Scan for the cell matching the given text and deliver its [X, Y] coordinate at center. 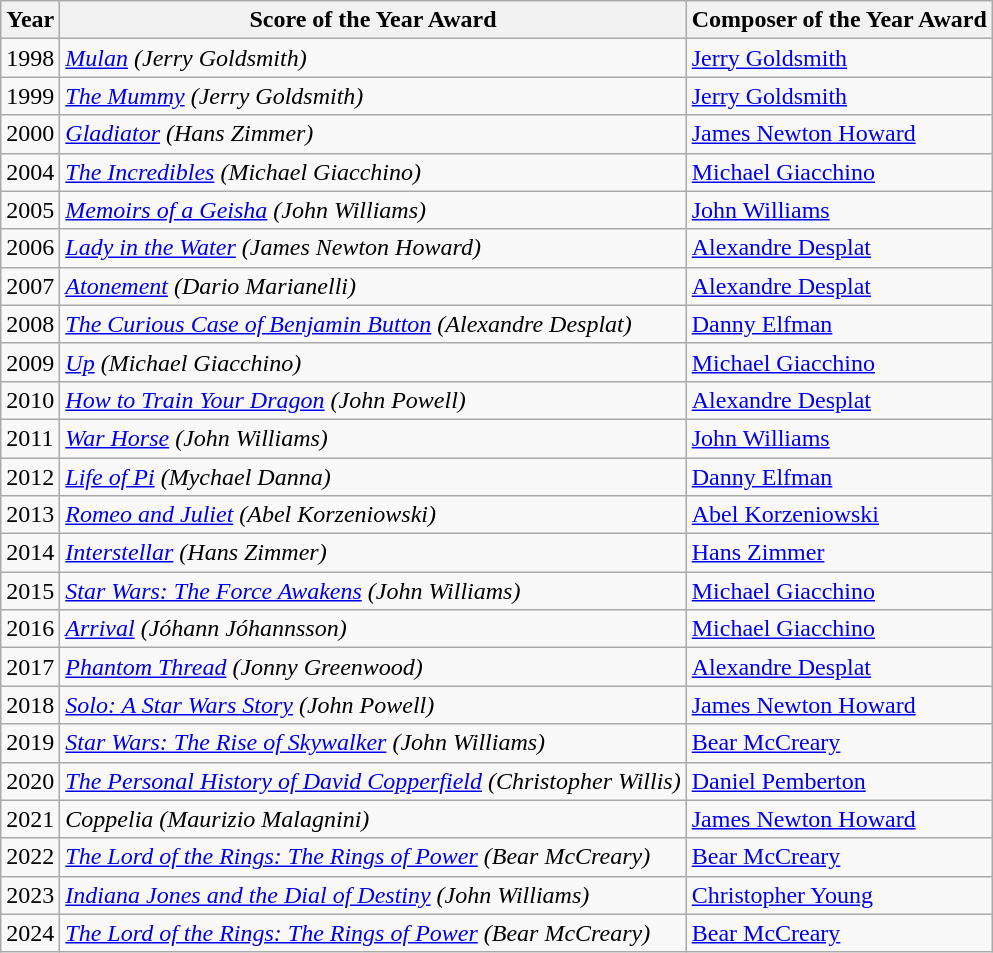
Atonement (Dario Marianelli) [373, 286]
The Mummy (Jerry Goldsmith) [373, 96]
Indiana Jones and the Dial of Destiny (John Williams) [373, 895]
Arrival (Jóhann Jóhannsson) [373, 629]
Coppelia (Maurizio Malagnini) [373, 819]
1998 [30, 58]
Romeo and Juliet (Abel Korzeniowski) [373, 515]
1999 [30, 96]
2015 [30, 591]
2018 [30, 705]
2009 [30, 362]
2023 [30, 895]
How to Train Your Dragon (John Powell) [373, 400]
Lady in the Water (James Newton Howard) [373, 248]
2012 [30, 477]
Star Wars: The Force Awakens (John Williams) [373, 591]
Life of Pi (Mychael Danna) [373, 477]
Mulan (Jerry Goldsmith) [373, 58]
Christopher Young [839, 895]
2024 [30, 933]
The Incredibles (Michael Giacchino) [373, 172]
Phantom Thread (Jonny Greenwood) [373, 667]
2008 [30, 324]
Abel Korzeniowski [839, 515]
Hans Zimmer [839, 553]
2005 [30, 210]
2017 [30, 667]
2007 [30, 286]
2014 [30, 553]
The Curious Case of Benjamin Button (Alexandre Desplat) [373, 324]
2020 [30, 781]
Interstellar (Hans Zimmer) [373, 553]
Year [30, 20]
Score of the Year Award [373, 20]
2021 [30, 819]
2006 [30, 248]
Gladiator (Hans Zimmer) [373, 134]
2011 [30, 438]
Star Wars: The Rise of Skywalker (John Williams) [373, 743]
Up (Michael Giacchino) [373, 362]
Solo: A Star Wars Story (John Powell) [373, 705]
The Personal History of David Copperfield (Christopher Willis) [373, 781]
2013 [30, 515]
War Horse (John Williams) [373, 438]
2004 [30, 172]
Daniel Pemberton [839, 781]
Composer of the Year Award [839, 20]
2010 [30, 400]
Memoirs of a Geisha (John Williams) [373, 210]
2019 [30, 743]
2016 [30, 629]
2022 [30, 857]
2000 [30, 134]
